Scan for the cell matching the given text and deliver its (x, y) coordinate at center. 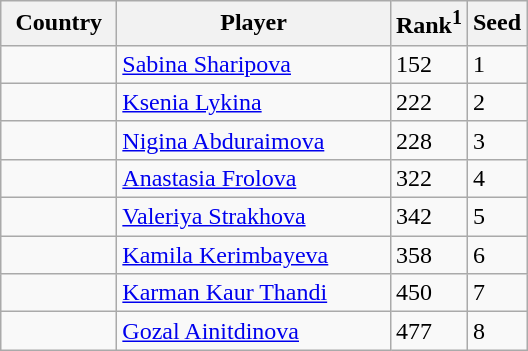
Sabina Sharipova (254, 64)
Nigina Abduraimova (254, 140)
Kamila Kerimbayeva (254, 255)
3 (496, 140)
Gozal Ainitdinova (254, 331)
Country (59, 24)
450 (428, 293)
152 (428, 64)
Player (254, 24)
477 (428, 331)
Seed (496, 24)
6 (496, 255)
228 (428, 140)
5 (496, 217)
Valeriya Strakhova (254, 217)
Ksenia Lykina (254, 102)
322 (428, 178)
358 (428, 255)
1 (496, 64)
342 (428, 217)
Anastasia Frolova (254, 178)
7 (496, 293)
222 (428, 102)
8 (496, 331)
Rank1 (428, 24)
2 (496, 102)
4 (496, 178)
Karman Kaur Thandi (254, 293)
